Output the [X, Y] coordinate of the center of the cell containing the given text.  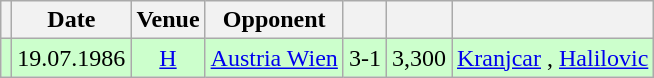
Kranjcar , Halilovic [553, 58]
Austria Wien [274, 58]
19.07.1986 [72, 58]
Venue [168, 20]
3,300 [418, 58]
Date [72, 20]
Opponent [274, 20]
3-1 [364, 58]
H [168, 58]
